Identify which cell holds the provided text, then report its (x, y) central coordinate. 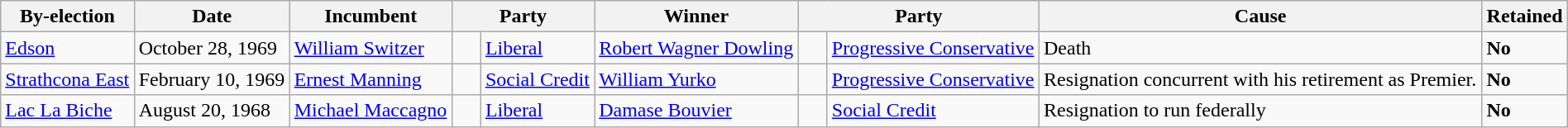
By-election (68, 17)
Resignation concurrent with his retirement as Premier. (1260, 79)
Strathcona East (68, 79)
Edson (68, 48)
Ernest Manning (370, 79)
Incumbent (370, 17)
Damase Bouvier (696, 111)
William Yurko (696, 79)
October 28, 1969 (212, 48)
Robert Wagner Dowling (696, 48)
August 20, 1968 (212, 111)
Cause (1260, 17)
Death (1260, 48)
Resignation to run federally (1260, 111)
Michael Maccagno (370, 111)
February 10, 1969 (212, 79)
William Switzer (370, 48)
Retained (1525, 17)
Lac La Biche (68, 111)
Winner (696, 17)
Date (212, 17)
